Locate the cell with the specified text and output its [x, y] center coordinate. 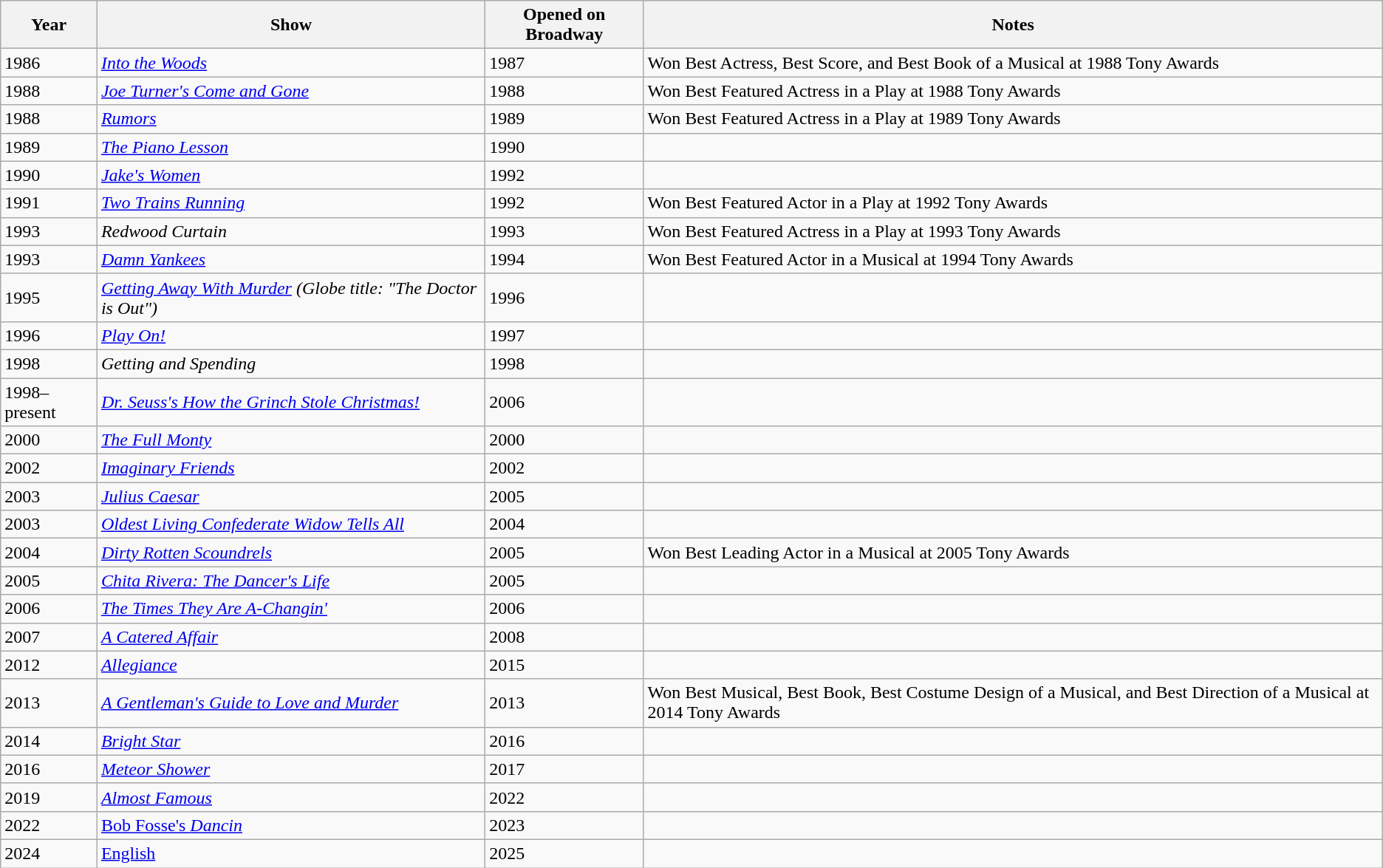
Getting Away With Murder (Globe title: "The Doctor is Out") [291, 297]
Show [291, 25]
Won Best Actress, Best Score, and Best Book of a Musical at 1988 Tony Awards [1013, 63]
Jake's Women [291, 175]
2017 [564, 769]
2014 [49, 741]
The Times They Are A-Changin' [291, 609]
English [291, 853]
The Full Monty [291, 440]
A Gentleman's Guide to Love and Murder [291, 703]
Joe Turner's Come and Gone [291, 91]
2015 [564, 665]
Meteor Shower [291, 769]
2019 [49, 797]
Won Best Featured Actor in a Play at 1992 Tony Awards [1013, 203]
Won Best Featured Actress in a Play at 1993 Tony Awards [1013, 231]
A Catered Affair [291, 637]
The Piano Lesson [291, 147]
Won Best Featured Actress in a Play at 1988 Tony Awards [1013, 91]
Redwood Curtain [291, 231]
Almost Famous [291, 797]
Damn Yankees [291, 259]
Bob Fosse's Dancin [291, 825]
1994 [564, 259]
Chita Rivera: The Dancer's Life [291, 581]
1997 [564, 335]
Two Trains Running [291, 203]
Oldest Living Confederate Widow Tells All [291, 524]
Dr. Seuss's How the Grinch Stole Christmas! [291, 402]
1986 [49, 63]
1995 [49, 297]
1987 [564, 63]
2024 [49, 853]
2025 [564, 853]
Into the Woods [291, 63]
2007 [49, 637]
Notes [1013, 25]
2023 [564, 825]
Getting and Spending [291, 363]
Won Best Featured Actress in a Play at 1989 Tony Awards [1013, 119]
Imaginary Friends [291, 468]
Rumors [291, 119]
Won Best Musical, Best Book, Best Costume Design of a Musical, and Best Direction of a Musical at 2014 Tony Awards [1013, 703]
Julius Caesar [291, 496]
1998–present [49, 402]
Won Best Featured Actor in a Musical at 1994 Tony Awards [1013, 259]
Won Best Leading Actor in a Musical at 2005 Tony Awards [1013, 553]
Bright Star [291, 741]
Year [49, 25]
Allegiance [291, 665]
Dirty Rotten Scoundrels [291, 553]
2008 [564, 637]
1991 [49, 203]
Opened on Broadway [564, 25]
2012 [49, 665]
Play On! [291, 335]
